For the text-containing cell, return its midpoint in (X, Y) coordinate format. 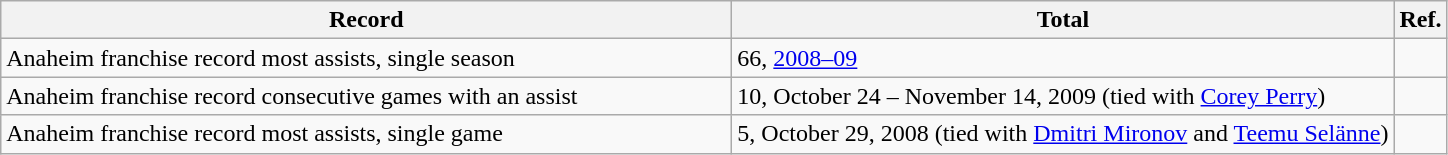
Anaheim franchise record most assists, single season (366, 58)
Anaheim franchise record consecutive games with an assist (366, 96)
5, October 29, 2008 (tied with Dmitri Mironov and Teemu Selänne) (1063, 134)
10, October 24 – November 14, 2009 (tied with Corey Perry) (1063, 96)
Record (366, 20)
66, 2008–09 (1063, 58)
Anaheim franchise record most assists, single game (366, 134)
Ref. (1420, 20)
Total (1063, 20)
